Detect which cell encompasses the target text, then output its [x, y] center coordinate. 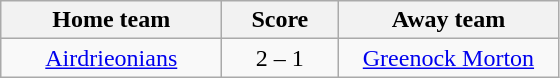
Greenock Morton [448, 58]
Away team [448, 20]
Home team [112, 20]
Airdrieonians [112, 58]
2 – 1 [280, 58]
Score [280, 20]
